Scan for the cell matching the given text and deliver its (x, y) coordinate at center. 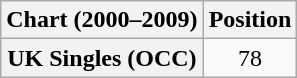
78 (250, 58)
Position (250, 20)
UK Singles (OCC) (102, 58)
Chart (2000–2009) (102, 20)
